Search for the cell housing the specified text and yield its (x, y) center coordinate. 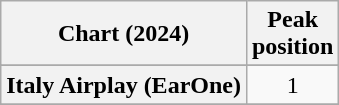
1 (292, 85)
Peakposition (292, 34)
Chart (2024) (124, 34)
Italy Airplay (EarOne) (124, 85)
